Provide the (X, Y) coordinate of the cell's center where the given text is located.  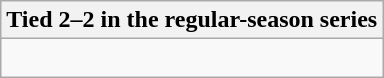
Tied 2–2 in the regular-season series (192, 20)
